For the text-containing cell, return its midpoint in (X, Y) coordinate format. 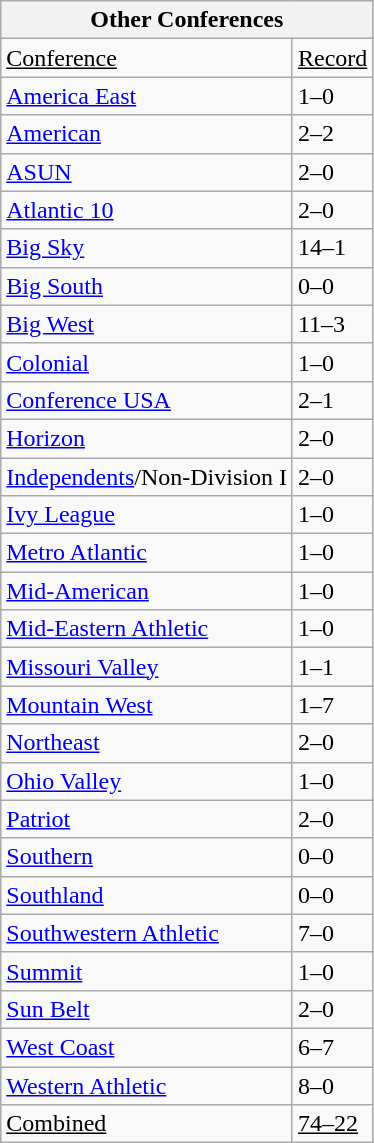
Western Athletic (147, 1085)
Combined (147, 1124)
Southland (147, 895)
8–0 (332, 1085)
Missouri Valley (147, 667)
Sun Belt (147, 1009)
Northeast (147, 743)
1–1 (332, 667)
Southwestern Athletic (147, 933)
11–3 (332, 324)
1–7 (332, 705)
ASUN (147, 172)
Big Sky (147, 248)
Conference (147, 58)
Independents/Non-Division I (147, 477)
2–2 (332, 134)
14–1 (332, 248)
Mid-Eastern Athletic (147, 629)
Ohio Valley (147, 781)
Mid-American (147, 591)
Colonial (147, 362)
America East (147, 96)
6–7 (332, 1047)
Big South (147, 286)
Other Conferences (187, 20)
Record (332, 58)
American (147, 134)
Summit (147, 971)
Atlantic 10 (147, 210)
2–1 (332, 400)
West Coast (147, 1047)
Southern (147, 857)
74–22 (332, 1124)
7–0 (332, 933)
Big West (147, 324)
Patriot (147, 819)
Conference USA (147, 400)
Mountain West (147, 705)
Metro Atlantic (147, 553)
Ivy League (147, 515)
Horizon (147, 438)
